Identify which cell holds the provided text, then report its [X, Y] central coordinate. 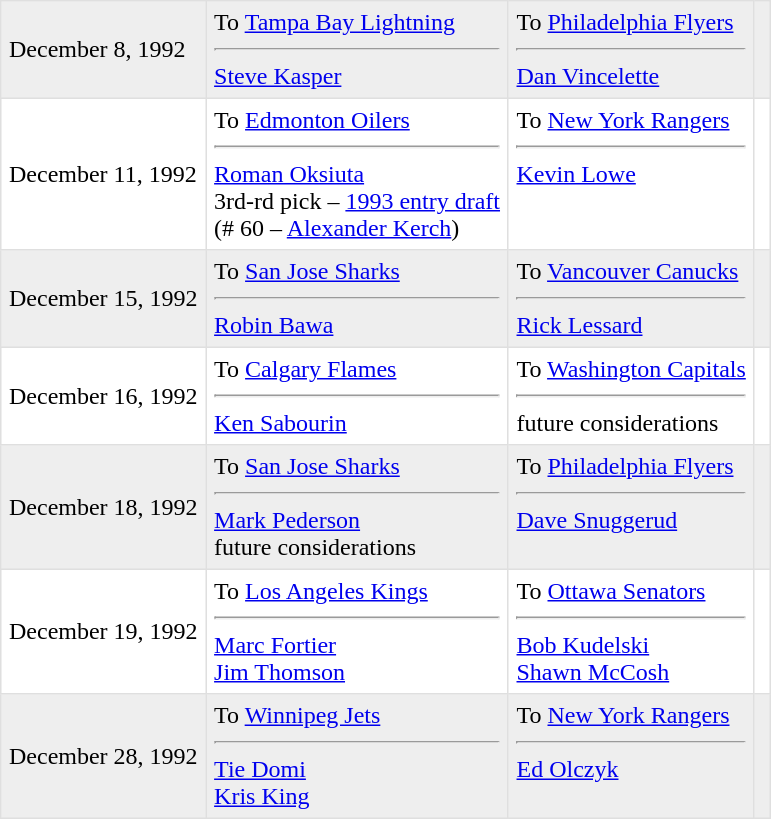
To Philadelphia FlyersDave Snuggerud [631, 507]
December 16, 1992 [104, 396]
To San Jose SharksRobin Bawa [357, 299]
To New York RangersEd Olczyk [631, 756]
To Los Angeles KingsMarc FortierJim Thomson [357, 631]
December 8, 1992 [104, 50]
December 19, 1992 [104, 631]
December 15, 1992 [104, 299]
To Vancouver CanucksRick Lessard [631, 299]
December 11, 1992 [104, 174]
To Calgary FlamesKen Sabourin [357, 396]
December 18, 1992 [104, 507]
To San Jose SharksMark Pedersonfuture considerations [357, 507]
To Philadelphia FlyersDan Vincelette [631, 50]
December 28, 1992 [104, 756]
To Edmonton OilersRoman Oksiuta3rd-rd pick – 1993 entry draft(# 60 – Alexander Kerch) [357, 174]
To Winnipeg JetsTie DomiKris King [357, 756]
To Washington Capitalsfuture considerations [631, 396]
To Ottawa SenatorsBob KudelskiShawn McCosh [631, 631]
To New York RangersKevin Lowe [631, 174]
To Tampa Bay LightningSteve Kasper [357, 50]
